Output the [X, Y] coordinate of the center of the cell containing the given text.  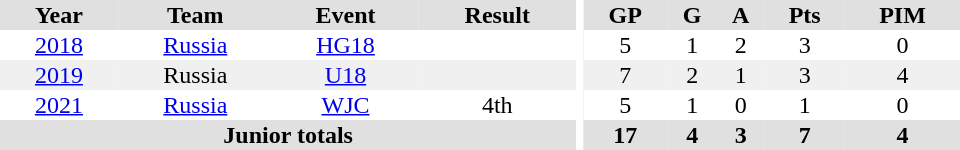
Result [497, 15]
4th [497, 105]
Year [59, 15]
U18 [346, 75]
GP [625, 15]
WJC [346, 105]
2019 [59, 75]
Pts [804, 15]
G [692, 15]
2018 [59, 45]
HG18 [346, 45]
Event [346, 15]
PIM [902, 15]
Junior totals [288, 135]
Team [196, 15]
2021 [59, 105]
17 [625, 135]
A [740, 15]
